Search for the cell housing the specified text and yield its [x, y] center coordinate. 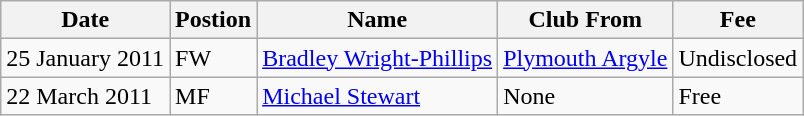
Club From [586, 20]
FW [214, 58]
Undisclosed [738, 58]
Michael Stewart [378, 96]
Name [378, 20]
Plymouth Argyle [586, 58]
Bradley Wright-Phillips [378, 58]
Free [738, 96]
Postion [214, 20]
22 March 2011 [86, 96]
None [586, 96]
25 January 2011 [86, 58]
Date [86, 20]
MF [214, 96]
Fee [738, 20]
